Extract the [x, y] coordinate from the center of the cell holding the provided text.  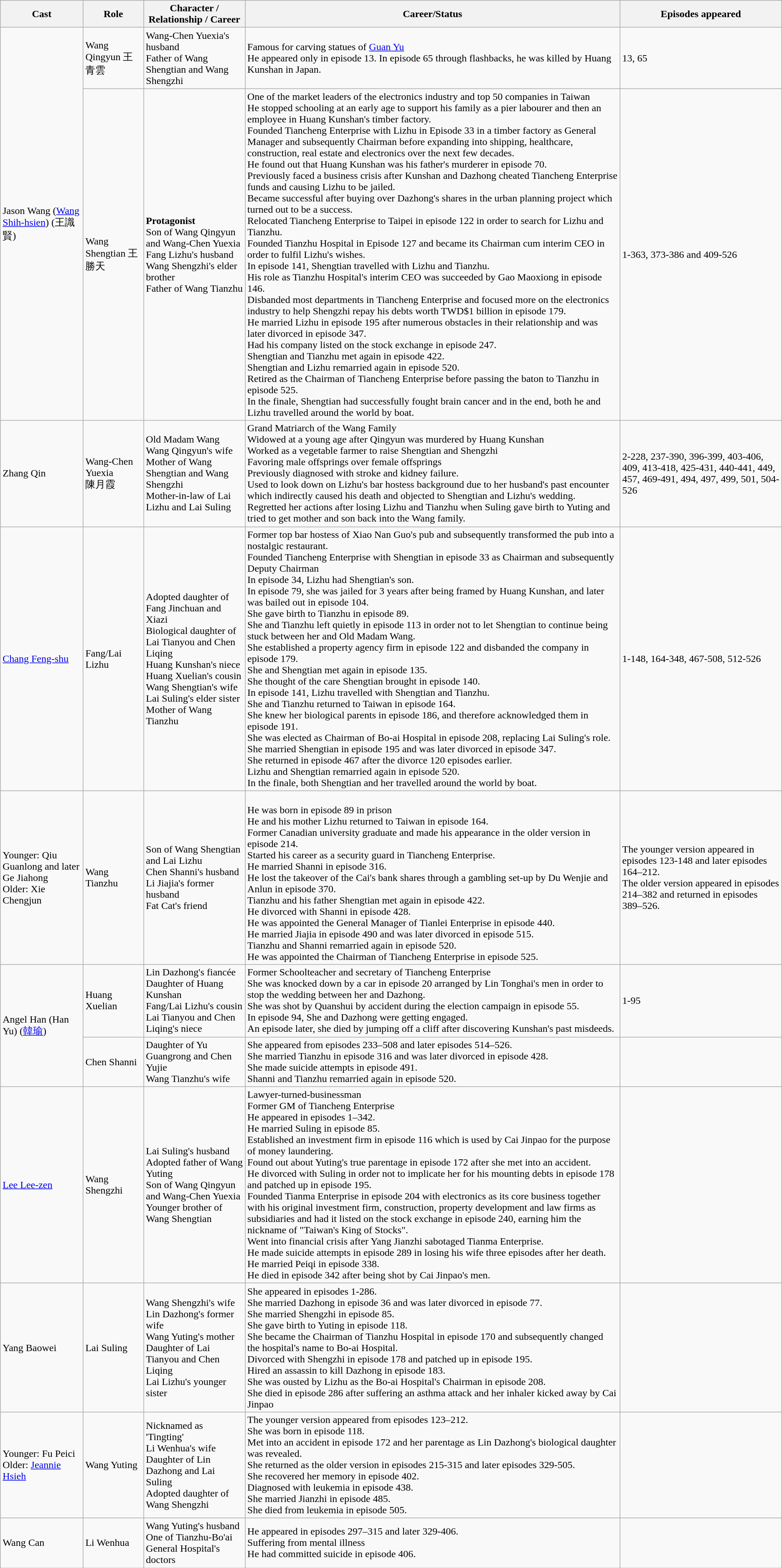
13, 65 [701, 58]
1-95 [701, 1000]
Son of Wang Shengtian and Lai Lizhu Chen Shanni's husband Li Jiajia's former husband Fat Cat's friend [195, 878]
Wang Shengtian 王勝天 [114, 255]
Li Wenhua [114, 1543]
Chang Feng-shu [42, 659]
Wang Shengzhi [114, 1185]
Cast [42, 14]
Wang-Chen Yuexia's husband Father of Wang Shengtian and Wang Shengzhi [195, 58]
Career/Status [433, 14]
Fang/Lai Lizhu [114, 659]
Wang Can [42, 1543]
Jason Wang (Wang Shih-hsien) (王識賢) [42, 224]
Protagonist Son of Wang Qingyun and Wang-Chen Yuexia Fang Lizhu's husband Wang Shengzhi's elder brother Father of Wang Tianzhu [195, 255]
Wang Tianzhu [114, 878]
Role [114, 14]
Wang Yuting's husband One of Tianzhu-Bo'ai General Hospital's doctors [195, 1543]
Lin Dazhong's fiancée Daughter of Huang KunshanFang/Lai Lizhu's cousinLai Tianyou and Chen Liqing's niece [195, 1000]
Wang Qingyun 王青雲 [114, 58]
Lee Lee-zen [42, 1185]
Wang Yuting [114, 1465]
1-363, 373-386 and 409-526 [701, 255]
Episodes appeared [701, 14]
Character / Relationship / Career [195, 14]
Yang Baowei [42, 1347]
2-228, 237-390, 396-399, 403-406, 409, 413-418, 425-431, 440-441, 449, 457, 469-491, 494, 497, 499, 501, 504-526 [701, 473]
Lai Suling's husband Adopted father of Wang Yuting Son of Wang Qingyun and Wang-Chen Yuexia Younger brother of Wang Shengtian [195, 1185]
Younger: Fu Peici Older: Jeannie Hsieh [42, 1465]
Angel Han (Han Yu) (韓瑜) [42, 1026]
Daughter of Yu Guangrong and Chen Yujie Wang Tianzhu's wife [195, 1061]
Wang-Chen Yuexia陳月霞 [114, 473]
Zhang Qin [42, 473]
Younger: Qiu Guanlong and later Ge Jiahong Older: Xie Chengjun [42, 878]
Lai Suling [114, 1347]
Chen Shanni [114, 1061]
He appeared in episodes 297–315 and later 329-406.Suffering from mental illness He had committed suicide in episode 406. [433, 1543]
Famous for carving statues of Guan YuHe appeared only in episode 13. In episode 65 through flashbacks, he was killed by Huang Kunshan in Japan. [433, 58]
Nicknamed as 'Tingting' Li Wenhua's wife Daughter of Lin Dazhong and Lai Suling Adopted daughter of Wang Shengzhi [195, 1465]
1-148, 164-348, 467-508, 512-526 [701, 659]
Wang Shengzhi's wife Lin Dazhong's former wife Wang Yuting's mother Daughter of Lai Tianyou and Chen Liqing Lai Lizhu's younger sister [195, 1347]
Huang Xuelian [114, 1000]
Old Madam Wang Wang Qingyun's wife Mother of Wang Shengtian and Wang Shengzhi Mother-in-law of Lai Lizhu and Lai Suling [195, 473]
